Determine the [X, Y] coordinate at the center of the cell enclosing the given text.  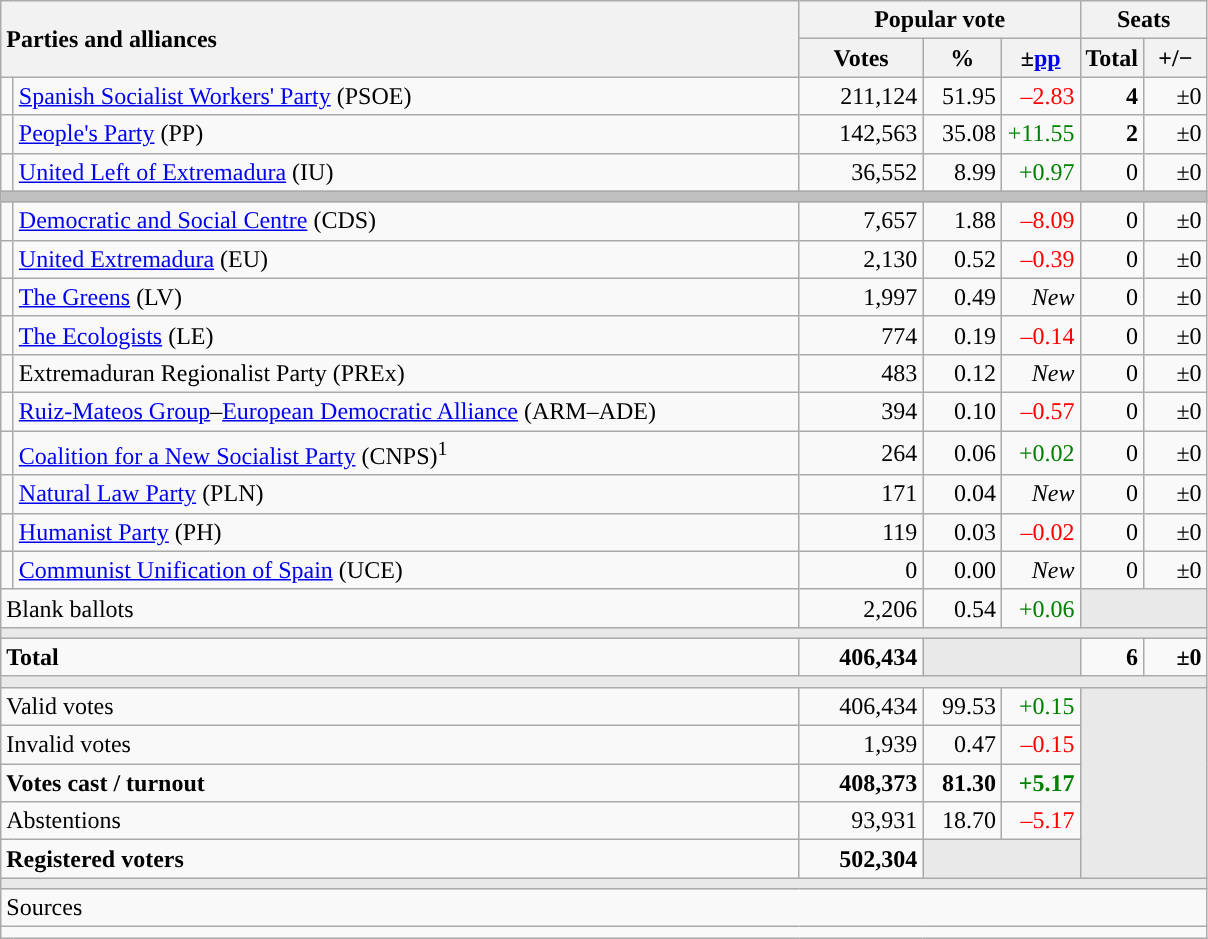
Natural Law Party (PLN) [406, 494]
Extremaduran Regionalist Party (PREx) [406, 373]
0.49 [962, 297]
The Ecologists (LE) [406, 335]
Votes [861, 58]
United Extremadura (EU) [406, 259]
93,931 [861, 821]
–0.39 [1040, 259]
264 [861, 452]
1,939 [861, 745]
Seats [1144, 20]
0.12 [962, 373]
Ruiz-Mateos Group–European Democratic Alliance (ARM–ADE) [406, 411]
–5.17 [1040, 821]
0.04 [962, 494]
8.99 [962, 172]
1.88 [962, 221]
Abstentions [400, 821]
+5.17 [1040, 783]
18.70 [962, 821]
% [962, 58]
0.52 [962, 259]
2,206 [861, 608]
0.00 [962, 570]
0.54 [962, 608]
171 [861, 494]
0.19 [962, 335]
502,304 [861, 859]
United Left of Extremadura (IU) [406, 172]
142,563 [861, 134]
+/− [1176, 58]
Communist Unification of Spain (UCE) [406, 570]
6 [1112, 657]
Sources [604, 908]
People's Party (PP) [406, 134]
0.10 [962, 411]
119 [861, 532]
81.30 [962, 783]
Registered voters [400, 859]
+0.06 [1040, 608]
Popular vote [940, 20]
394 [861, 411]
±pp [1040, 58]
–0.57 [1040, 411]
Parties and alliances [400, 39]
99.53 [962, 706]
2,130 [861, 259]
2 [1112, 134]
1,997 [861, 297]
+0.02 [1040, 452]
Coalition for a New Socialist Party (CNPS)1 [406, 452]
–8.09 [1040, 221]
7,657 [861, 221]
0.47 [962, 745]
Humanist Party (PH) [406, 532]
35.08 [962, 134]
+0.97 [1040, 172]
–2.83 [1040, 96]
408,373 [861, 783]
Democratic and Social Centre (CDS) [406, 221]
Votes cast / turnout [400, 783]
–0.02 [1040, 532]
483 [861, 373]
–0.15 [1040, 745]
211,124 [861, 96]
+11.55 [1040, 134]
–0.14 [1040, 335]
The Greens (LV) [406, 297]
+0.15 [1040, 706]
51.95 [962, 96]
0.03 [962, 532]
Spanish Socialist Workers' Party (PSOE) [406, 96]
Valid votes [400, 706]
36,552 [861, 172]
4 [1112, 96]
Blank ballots [400, 608]
Invalid votes [400, 745]
774 [861, 335]
0.06 [962, 452]
